Return the [X, Y] coordinate for the center point of the cell that contains the specified text.  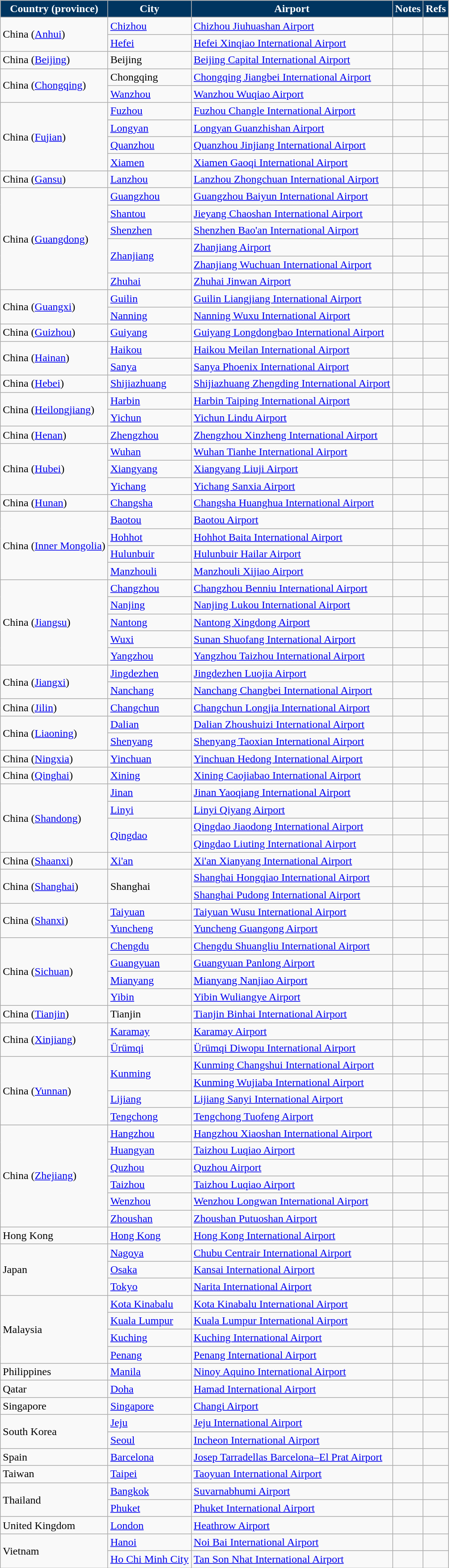
Taizhou [149, 1184]
Karamay [149, 1031]
Changsha [149, 503]
Changsha Huanghua International Airport [292, 503]
Phuket International Airport [292, 1508]
China (Hebei) [54, 384]
Penang [149, 1355]
Quzhou Airport [292, 1167]
Kunming Wujiaba International Airport [292, 1082]
Zhanjiang Wuchuan International Airport [292, 265]
Wuxi [149, 639]
Nanning [149, 316]
Hohhot Baita International Airport [292, 537]
Chizhou [149, 26]
Kuching International Airport [292, 1338]
China (Qinghai) [54, 776]
China (Henan) [54, 435]
Jieyang Chaoshan International Airport [292, 214]
China (Xinjiang) [54, 1039]
Chengdu Shuangliu International Airport [292, 946]
Penang International Airport [292, 1355]
Tan Son Nhat International Airport [292, 1559]
Nanchang [149, 690]
Nanning Wuxu International Airport [292, 316]
China (Tianjin) [54, 1014]
Yibin [149, 997]
Qingdao [149, 835]
Changchun [149, 707]
Tianjin [149, 1014]
Manila [149, 1372]
Fuzhou [149, 111]
Baotou Airport [292, 520]
Jingdezhen Luojia Airport [292, 673]
Ürümqi Diwopu International Airport [292, 1048]
South Korea [54, 1431]
Guiyang Longdongbao International Airport [292, 333]
Yichang Sanxia Airport [292, 486]
Xiangyang [149, 469]
City [149, 9]
Guiyang [149, 333]
Chubu Centrair International Airport [292, 1252]
Quanzhou [149, 145]
Jeju International Airport [292, 1423]
Refs [436, 9]
Hohhot [149, 537]
Bangkok [149, 1491]
Shanghai Hongqiao International Airport [292, 878]
Qatar [54, 1389]
Taiwan [54, 1474]
Guilin Liangjiang International Airport [292, 299]
Lijiang Sanyi International Airport [292, 1099]
China (Sichuan) [54, 971]
Wenzhou Longwan International Airport [292, 1201]
Shantou [149, 214]
Zhanjiang Airport [292, 248]
Haikou [149, 350]
Yangzhou [149, 656]
Nantong [149, 622]
Kuching [149, 1338]
Dalian Zhoushuizi International Airport [292, 724]
Xi'an [149, 861]
Shanghai Pudong International Airport [292, 895]
Tianjin Binhai International Airport [292, 1014]
Mianyang Nanjiao Airport [292, 980]
Kuala Lumpur International Airport [292, 1321]
Lijiang [149, 1099]
Lanzhou [149, 179]
Yuncheng [149, 929]
Zhoushan [149, 1218]
Hefei Xinqiao International Airport [292, 43]
Guangyuan [149, 963]
Taipei [149, 1474]
Yichun [149, 418]
Jeju [149, 1423]
United Kingdom [54, 1525]
Yuncheng Guangong Airport [292, 929]
Zhuhai Jinwan Airport [292, 282]
Xining [149, 776]
London [149, 1525]
Karamay Airport [292, 1031]
Wanzhou Wuqiao Airport [292, 94]
China (Shaanxi) [54, 861]
Harbin Taiping International Airport [292, 401]
Xiangyang Liuji Airport [292, 469]
Beijing [149, 60]
Zhengzhou Xinzheng International Airport [292, 435]
Nagoya [149, 1252]
Guangyuan Panlong Airport [292, 963]
Kota Kinabalu [149, 1304]
Kota Kinabalu International Airport [292, 1304]
Yinchuan Hedong International Airport [292, 759]
Changchun Longjia International Airport [292, 707]
Hong Kong International Airport [292, 1235]
Changzhou [149, 588]
Xi'an Xianyang International Airport [292, 861]
Philippines [54, 1372]
China (Gansu) [54, 179]
Ninoy Aquino International Airport [292, 1372]
Wuhan [149, 452]
Hefei [149, 43]
Jingdezhen [149, 673]
Kuala Lumpur [149, 1321]
Nanchang Changbei International Airport [292, 690]
Ho Chi Minh City [149, 1559]
China (Hainan) [54, 358]
China (Guangxi) [54, 307]
China (Inner Mongolia) [54, 546]
Shijiazhuang [149, 384]
China (Liaoning) [54, 733]
China (Jiangsu) [54, 622]
Yangzhou Taizhou International Airport [292, 656]
Barcelona [149, 1457]
Guangzhou Baiyun International Airport [292, 196]
Notes [408, 9]
Guangzhou [149, 196]
Jinan Yaoqiang International Airport [292, 793]
Beijing Capital International Airport [292, 60]
Dalian [149, 724]
Haikou Meilan International Airport [292, 350]
Chizhou Jiuhuashan Airport [292, 26]
Huangyan [149, 1150]
China (Jiangxi) [54, 682]
China (Zhejiang) [54, 1176]
Chongqing [149, 77]
Harbin [149, 401]
Heathrow Airport [292, 1525]
China (Shanxi) [54, 920]
China (Guizhou) [54, 333]
Wenzhou [149, 1201]
Guilin [149, 299]
China (Hubei) [54, 469]
Lanzhou Zhongchuan International Airport [292, 179]
Nanjing Lukou International Airport [292, 605]
Zhuhai [149, 282]
China (Beijing) [54, 60]
Thailand [54, 1500]
Zhoushan Putuoshan Airport [292, 1218]
China (Fujian) [54, 137]
Baotou [149, 520]
Ürümqi [149, 1048]
Longyan Guanzhishan Airport [292, 128]
Qingdao Liuting International Airport [292, 844]
Taiyuan [149, 912]
Shenyang Taoxian International Airport [292, 741]
Japan [54, 1269]
Hanoi [149, 1542]
China (Anhui) [54, 34]
Jinan [149, 793]
Malaysia [54, 1329]
Tokyo [149, 1286]
China (Shanghai) [54, 886]
Narita International Airport [292, 1286]
Manzhouli [149, 571]
Fuzhou Changle International Airport [292, 111]
Spain [54, 1457]
Mianyang [149, 980]
Taiyuan Wusu International Airport [292, 912]
Zhanjiang [149, 256]
Tengchong Tuofeng Airport [292, 1116]
Osaka [149, 1269]
Sunan Shuofang International Airport [292, 639]
Tengchong [149, 1116]
Josep Tarradellas Barcelona–El Prat Airport [292, 1457]
Taoyuan International Airport [292, 1474]
Sanya [149, 367]
Suvarnabhumi Airport [292, 1491]
Manzhouli Xijiao Airport [292, 571]
Wuhan Tianhe International Airport [292, 452]
Country (province) [54, 9]
Kunming Changshui International Airport [292, 1065]
Zhengzhou [149, 435]
Xiamen [149, 162]
Nantong Xingdong Airport [292, 622]
China (Yunnan) [54, 1091]
Changi Airport [292, 1406]
Kunming [149, 1074]
Sanya Phoenix International Airport [292, 367]
Linyi [149, 810]
Seoul [149, 1440]
Hangzhou Xiaoshan International Airport [292, 1133]
Shenzhen Bao'an International Airport [292, 231]
China (Heilongjiang) [54, 409]
Yibin Wuliangye Airport [292, 997]
Wanzhou [149, 94]
Chengdu [149, 946]
Nanjing [149, 605]
Shenyang [149, 741]
Noi Bai International Airport [292, 1542]
Airport [292, 9]
Kansai International Airport [292, 1269]
Hulunbuir [149, 554]
Shijiazhuang Zhengding International Airport [292, 384]
Xiamen Gaoqi International Airport [292, 162]
Qingdao Jiaodong International Airport [292, 827]
Yichang [149, 486]
Phuket [149, 1508]
Yinchuan [149, 759]
China (Chongqing) [54, 85]
China (Jilin) [54, 707]
Hamad International Airport [292, 1389]
Incheon International Airport [292, 1440]
Changzhou Benniu International Airport [292, 588]
Shenzhen [149, 231]
Quzhou [149, 1167]
Chongqing Jiangbei International Airport [292, 77]
Linyi Qiyang Airport [292, 810]
Vietnam [54, 1551]
China (Shandong) [54, 818]
China (Guangdong) [54, 239]
Longyan [149, 128]
Hangzhou [149, 1133]
Shanghai [149, 886]
China (Hunan) [54, 503]
Quanzhou Jinjiang International Airport [292, 145]
Yichun Lindu Airport [292, 418]
Hulunbuir Hailar Airport [292, 554]
Xining Caojiabao International Airport [292, 776]
China (Ningxia) [54, 759]
Doha [149, 1389]
